Return the (X, Y) coordinate for the center point of the cell that contains the specified text.  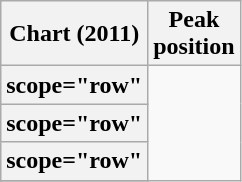
Peakposition (194, 34)
Chart (2011) (74, 34)
